Scan for the cell matching the given text and deliver its [X, Y] coordinate at center. 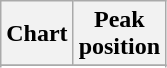
Chart [37, 34]
Peakposition [119, 34]
